Return (x, y) of the center of cell containing provided text 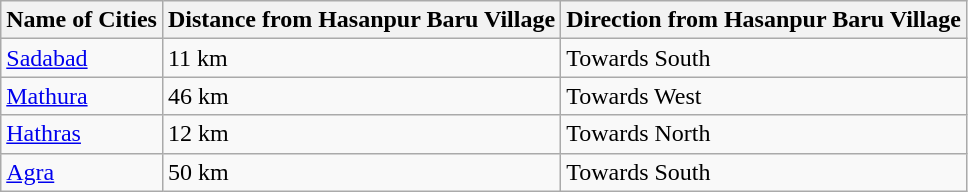
50 km (361, 172)
11 km (361, 58)
Distance from Hasanpur Baru Village (361, 20)
Sadabad (82, 58)
Hathras (82, 134)
Name of Cities (82, 20)
46 km (361, 96)
Direction from Hasanpur Baru Village (764, 20)
Mathura (82, 96)
12 km (361, 134)
Towards West (764, 96)
Agra (82, 172)
Towards North (764, 134)
